For the text-containing cell, return its midpoint in (x, y) coordinate format. 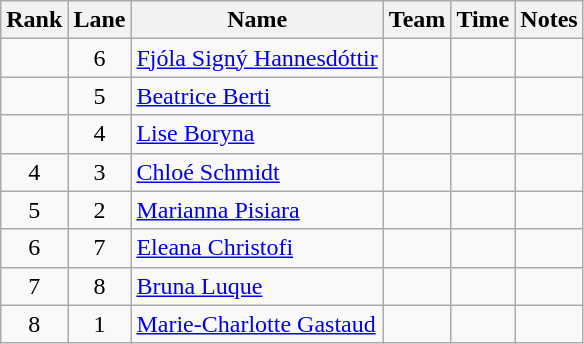
Chloé Schmidt (257, 172)
Time (483, 20)
Bruna Luque (257, 286)
Lane (100, 20)
Eleana Christofi (257, 248)
1 (100, 324)
Marianna Pisiara (257, 210)
3 (100, 172)
Team (417, 20)
Lise Boryna (257, 134)
2 (100, 210)
Beatrice Berti (257, 96)
Rank (34, 20)
Fjóla Signý Hannesdóttir (257, 58)
Notes (549, 20)
Marie-Charlotte Gastaud (257, 324)
Name (257, 20)
